Determine the (X, Y) coordinate at the center of the cell enclosing the given text.  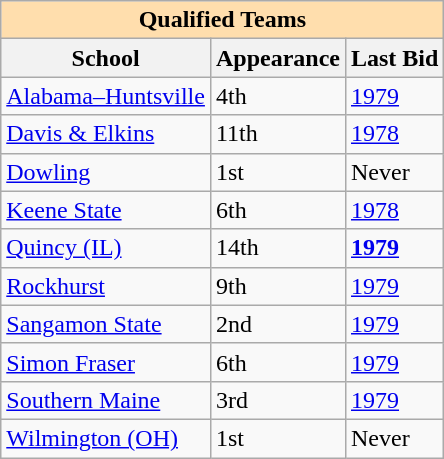
Simon Fraser (106, 362)
2nd (278, 324)
14th (278, 248)
Appearance (278, 58)
Alabama–Huntsville (106, 96)
Rockhurst (106, 286)
Southern Maine (106, 400)
Sangamon State (106, 324)
3rd (278, 400)
Wilmington (OH) (106, 438)
Davis & Elkins (106, 134)
Keene State (106, 210)
4th (278, 96)
9th (278, 286)
Dowling (106, 172)
Qualified Teams (222, 20)
Quincy (IL) (106, 248)
School (106, 58)
11th (278, 134)
Last Bid (394, 58)
